Return (x, y) of the center of cell containing provided text 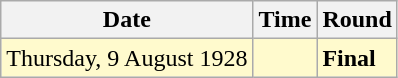
Round (357, 20)
Time (285, 20)
Date (127, 20)
Final (357, 58)
Thursday, 9 August 1928 (127, 58)
